Search for the cell housing the specified text and yield its (X, Y) center coordinate. 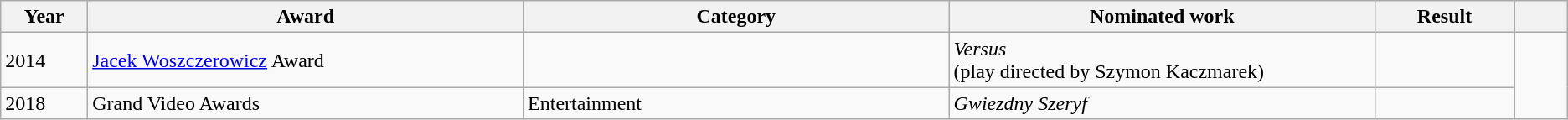
Result (1444, 17)
Jacek Woszczerowicz Award (306, 60)
Year (44, 17)
Grand Video Awards (306, 103)
Category (736, 17)
Versus(play directed by Szymon Kaczmarek) (1162, 60)
2018 (44, 103)
2014 (44, 60)
Nominated work (1162, 17)
Gwiezdny Szeryf (1162, 103)
Award (306, 17)
Entertainment (736, 103)
